From the cell containing the given text, extract its center point as (X, Y) coordinate. 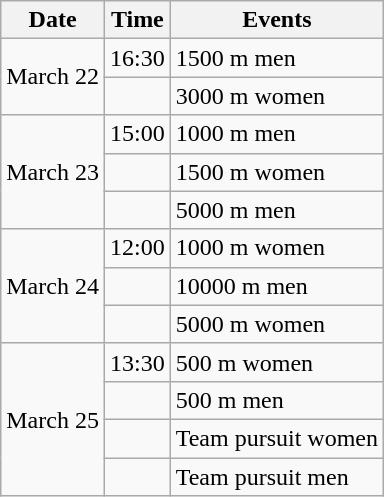
3000 m women (276, 96)
1500 m women (276, 172)
Team pursuit women (276, 438)
Date (53, 20)
March 23 (53, 172)
500 m women (276, 362)
13:30 (137, 362)
500 m men (276, 400)
16:30 (137, 58)
1000 m men (276, 134)
5000 m women (276, 324)
March 22 (53, 77)
5000 m men (276, 210)
15:00 (137, 134)
1000 m women (276, 248)
March 24 (53, 286)
1500 m men (276, 58)
Team pursuit men (276, 477)
12:00 (137, 248)
Time (137, 20)
March 25 (53, 419)
Events (276, 20)
10000 m men (276, 286)
